Search for the cell housing the specified text and yield its [X, Y] center coordinate. 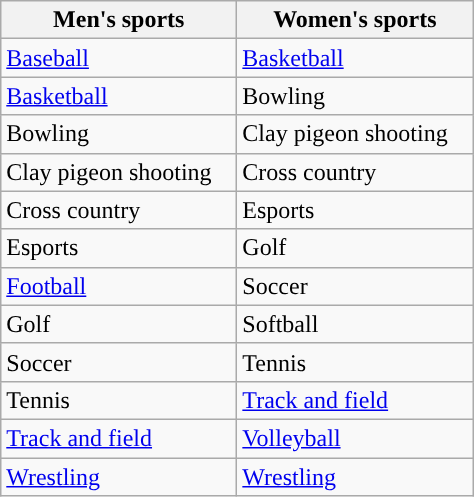
Men's sports [119, 20]
Football [119, 286]
Women's sports [355, 20]
Baseball [119, 58]
Volleyball [355, 438]
Softball [355, 324]
